Return the [x, y] coordinate for the center point of the cell that contains the specified text.  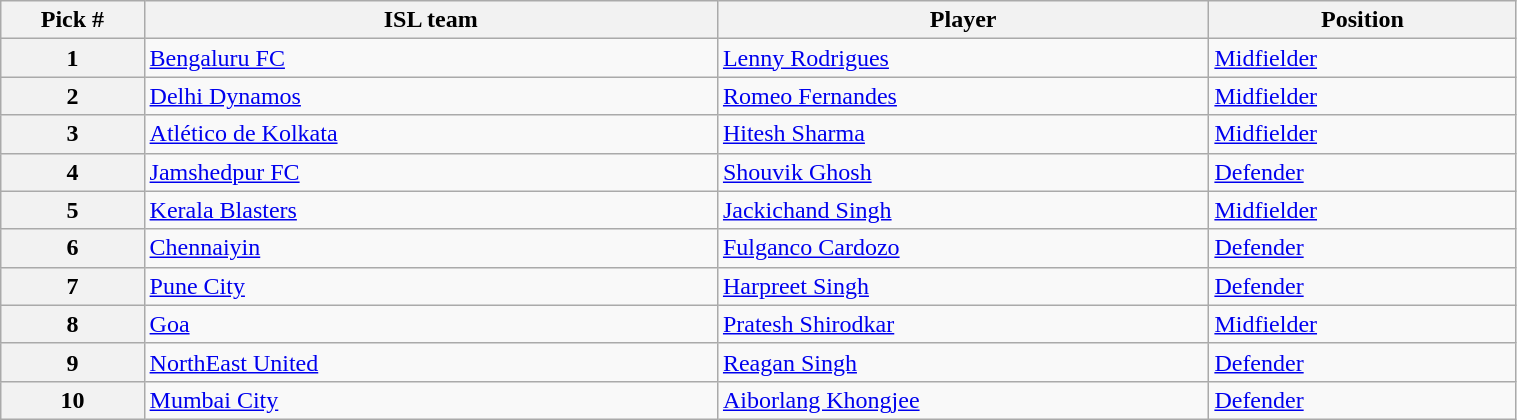
Harpreet Singh [962, 286]
Kerala Blasters [430, 210]
Atlético de Kolkata [430, 134]
Delhi Dynamos [430, 96]
9 [72, 362]
Mumbai City [430, 400]
Aiborlang Khongjee [962, 400]
Goa [430, 324]
Pick # [72, 20]
Player [962, 20]
Chennaiyin [430, 248]
Pratesh Shirodkar [962, 324]
6 [72, 248]
Romeo Fernandes [962, 96]
Lenny Rodrigues [962, 58]
Fulganco Cardozo [962, 248]
Jackichand Singh [962, 210]
ISL team [430, 20]
Hitesh Sharma [962, 134]
Bengaluru FC [430, 58]
Shouvik Ghosh [962, 172]
NorthEast United [430, 362]
10 [72, 400]
4 [72, 172]
2 [72, 96]
1 [72, 58]
Reagan Singh [962, 362]
3 [72, 134]
8 [72, 324]
7 [72, 286]
Pune City [430, 286]
5 [72, 210]
Position [1362, 20]
Jamshedpur FC [430, 172]
